Pinpoint the cell where the given text exists, returning its (X, Y) midpoint coordinate. 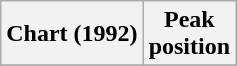
Peakposition (189, 34)
Chart (1992) (72, 34)
